Find where the given text appears and provide that cell's center as (x, y) coordinate. 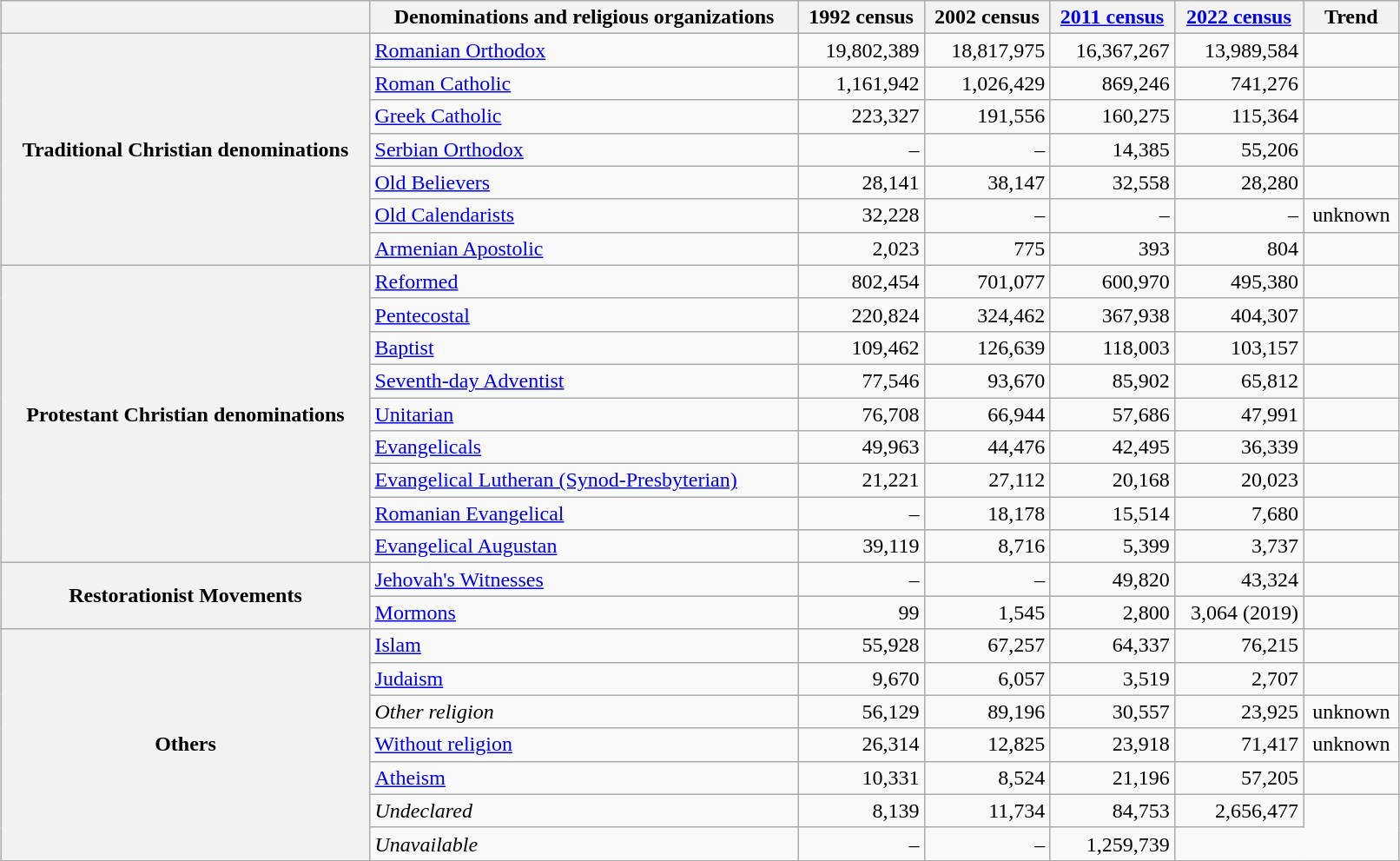
741,276 (1238, 83)
495,380 (1238, 281)
2,656,477 (1238, 811)
869,246 (1112, 83)
1,259,739 (1112, 844)
Restorationist Movements (186, 596)
11,734 (987, 811)
18,178 (987, 513)
47,991 (1238, 414)
2002 census (987, 17)
Romanian Evangelical (584, 513)
9,670 (862, 679)
Protestant Christian denominations (186, 414)
367,938 (1112, 315)
57,205 (1238, 778)
64,337 (1112, 646)
23,925 (1238, 712)
23,918 (1112, 745)
Serbian Orthodox (584, 149)
Pentecostal (584, 315)
38,147 (987, 182)
Unitarian (584, 414)
1,161,942 (862, 83)
191,556 (987, 116)
804 (1238, 248)
44,476 (987, 447)
2,707 (1238, 679)
Old Believers (584, 182)
13,989,584 (1238, 50)
324,462 (987, 315)
Roman Catholic (584, 83)
Evangelical Augustan (584, 546)
3,064 (2019) (1238, 613)
18,817,975 (987, 50)
55,928 (862, 646)
36,339 (1238, 447)
Mormons (584, 613)
Trend (1351, 17)
16,367,267 (1112, 50)
Atheism (584, 778)
Judaism (584, 679)
Armenian Apostolic (584, 248)
20,023 (1238, 480)
49,963 (862, 447)
Denominations and religious organizations (584, 17)
Baptist (584, 348)
Greek Catholic (584, 116)
21,196 (1112, 778)
39,119 (862, 546)
Reformed (584, 281)
65,812 (1238, 381)
76,215 (1238, 646)
2022 census (1238, 17)
32,558 (1112, 182)
Evangelicals (584, 447)
10,331 (862, 778)
7,680 (1238, 513)
2,023 (862, 248)
220,824 (862, 315)
27,112 (987, 480)
Romanian Orthodox (584, 50)
3,737 (1238, 546)
1,026,429 (987, 83)
14,385 (1112, 149)
Evangelical Lutheran (Synod-Presbyterian) (584, 480)
2,800 (1112, 613)
77,546 (862, 381)
20,168 (1112, 480)
404,307 (1238, 315)
19,802,389 (862, 50)
1,545 (987, 613)
393 (1112, 248)
71,417 (1238, 745)
Without religion (584, 745)
28,141 (862, 182)
Jehovah's Witnesses (584, 580)
600,970 (1112, 281)
Islam (584, 646)
99 (862, 613)
93,670 (987, 381)
Old Calendarists (584, 215)
802,454 (862, 281)
223,327 (862, 116)
28,280 (1238, 182)
Unavailable (584, 844)
126,639 (987, 348)
56,129 (862, 712)
Undeclared (584, 811)
66,944 (987, 414)
49,820 (1112, 580)
115,364 (1238, 116)
89,196 (987, 712)
Traditional Christian denominations (186, 149)
32,228 (862, 215)
2011 census (1112, 17)
Seventh-day Adventist (584, 381)
8,524 (987, 778)
8,139 (862, 811)
55,206 (1238, 149)
42,495 (1112, 447)
57,686 (1112, 414)
103,157 (1238, 348)
3,519 (1112, 679)
8,716 (987, 546)
30,557 (1112, 712)
43,324 (1238, 580)
775 (987, 248)
1992 census (862, 17)
67,257 (987, 646)
15,514 (1112, 513)
76,708 (862, 414)
21,221 (862, 480)
Others (186, 745)
84,753 (1112, 811)
701,077 (987, 281)
109,462 (862, 348)
5,399 (1112, 546)
12,825 (987, 745)
160,275 (1112, 116)
26,314 (862, 745)
118,003 (1112, 348)
85,902 (1112, 381)
Other religion (584, 712)
6,057 (987, 679)
